Determine the [x, y] coordinate at the center of the cell enclosing the given text.  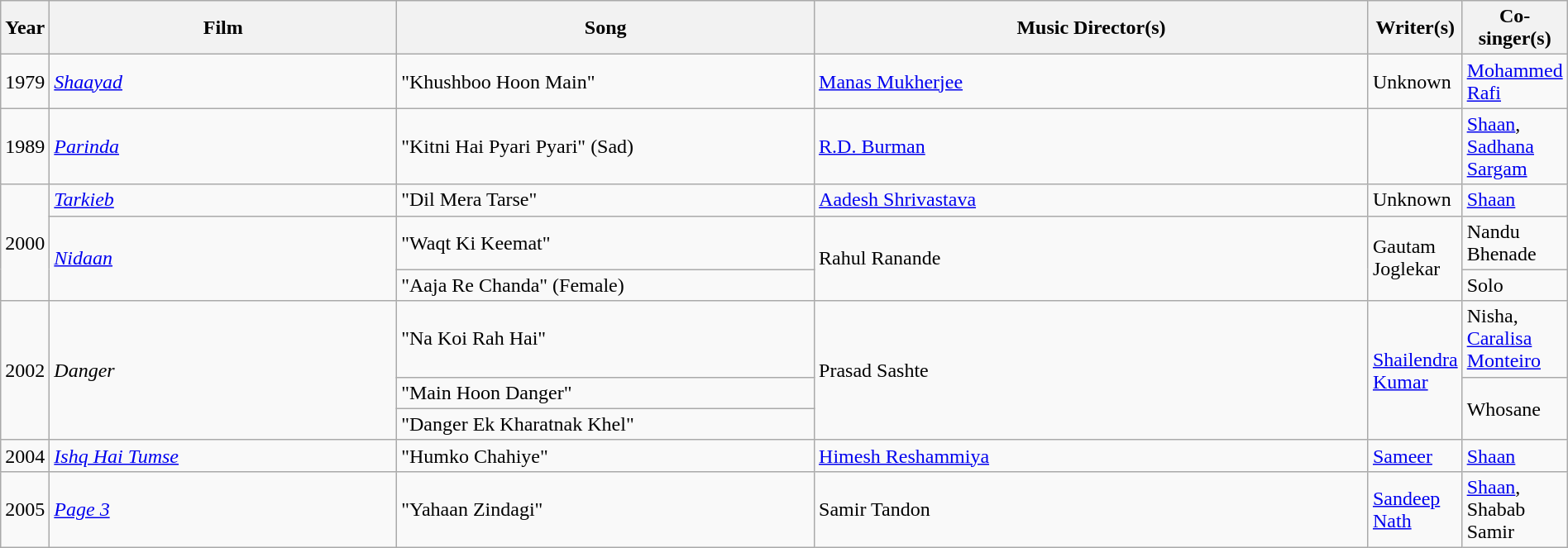
Solo [1515, 285]
"Main Hoon Danger" [605, 393]
Song [605, 28]
2002 [25, 370]
Mohammed Rafi [1515, 81]
2000 [25, 243]
Aadesh Shrivastava [1092, 200]
"Aaja Re Chanda" (Female) [605, 285]
"Dil Mera Tarse" [605, 200]
Film [223, 28]
"Humko Chahiye" [605, 455]
Rahul Ranande [1092, 258]
Year [25, 28]
Shailendra Kumar [1415, 370]
2004 [25, 455]
"Waqt Ki Keemat" [605, 243]
R.D. Burman [1092, 146]
Shaan, Sadhana Sargam [1515, 146]
Co-singer(s) [1515, 28]
Page 3 [223, 509]
Writer(s) [1415, 28]
Manas Mukherjee [1092, 81]
Danger [223, 370]
"Yahaan Zindagi" [605, 509]
2005 [25, 509]
Samir Tandon [1092, 509]
Sameer [1415, 455]
Parinda [223, 146]
Tarkieb [223, 200]
Nisha, Caralisa Monteiro [1515, 339]
"Khushboo Hoon Main" [605, 81]
Sandeep Nath [1415, 509]
1989 [25, 146]
Nidaan [223, 258]
Himesh Reshammiya [1092, 455]
"Kitni Hai Pyari Pyari" (Sad) [605, 146]
Nandu Bhenade [1515, 243]
Music Director(s) [1092, 28]
Gautam Joglekar [1415, 258]
"Danger Ek Kharatnak Khel" [605, 424]
1979 [25, 81]
Whosane [1515, 408]
"Na Koi Rah Hai" [605, 339]
Shaayad [223, 81]
Prasad Sashte [1092, 370]
Shaan, Shabab Samir [1515, 509]
Ishq Hai Tumse [223, 455]
